Detect which cell encompasses the target text, then output its [x, y] center coordinate. 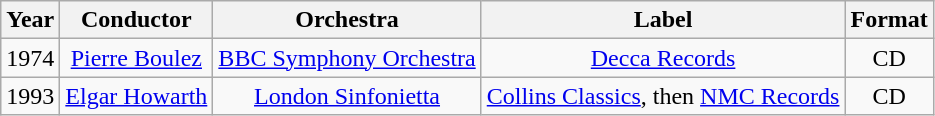
Collins Classics, then NMC Records [663, 96]
Pierre Boulez [136, 58]
Decca Records [663, 58]
Conductor [136, 20]
Format [889, 20]
Label [663, 20]
Elgar Howarth [136, 96]
BBC Symphony Orchestra [347, 58]
London Sinfonietta [347, 96]
1974 [30, 58]
Orchestra [347, 20]
Year [30, 20]
1993 [30, 96]
